Determine the [X, Y] coordinate at the center of the cell enclosing the given text.  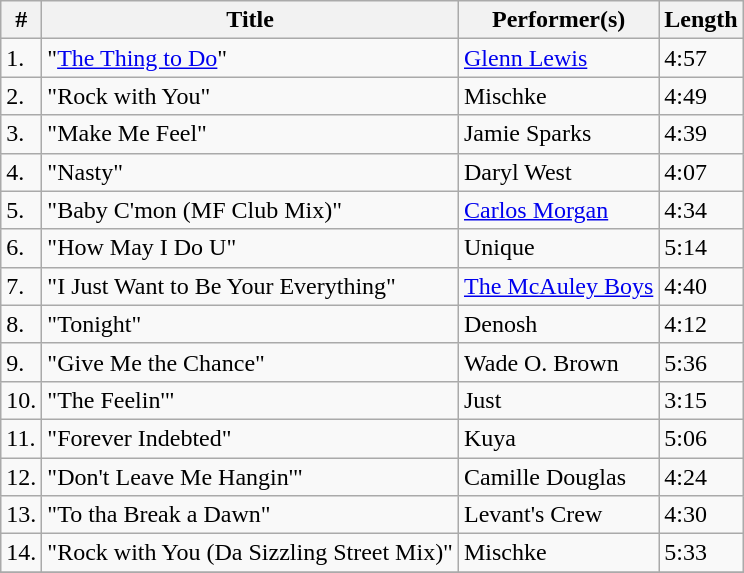
Title [250, 20]
5:36 [701, 362]
5:14 [701, 248]
"Rock with You" [250, 96]
Carlos Morgan [558, 210]
Length [701, 20]
Kuya [558, 438]
"Make Me Feel" [250, 134]
5:33 [701, 553]
Jamie Sparks [558, 134]
5. [22, 210]
3. [22, 134]
7. [22, 286]
"Rock with You (Da Sizzling Street Mix)" [250, 553]
8. [22, 324]
4:24 [701, 477]
4:30 [701, 515]
"Forever Indebted" [250, 438]
13. [22, 515]
"Nasty" [250, 172]
"Give Me the Chance" [250, 362]
The McAuley Boys [558, 286]
12. [22, 477]
Wade O. Brown [558, 362]
14. [22, 553]
4:34 [701, 210]
Performer(s) [558, 20]
"The Feelin'" [250, 400]
4:57 [701, 58]
"The Thing to Do" [250, 58]
"Tonight" [250, 324]
4:12 [701, 324]
Unique [558, 248]
# [22, 20]
4:39 [701, 134]
6. [22, 248]
Levant's Crew [558, 515]
"How May I Do U" [250, 248]
Glenn Lewis [558, 58]
4:49 [701, 96]
5:06 [701, 438]
"I Just Want to Be Your Everything" [250, 286]
9. [22, 362]
"Don't Leave Me Hangin'" [250, 477]
11. [22, 438]
2. [22, 96]
Just [558, 400]
4. [22, 172]
Daryl West [558, 172]
"To tha Break a Dawn" [250, 515]
Denosh [558, 324]
"Baby C'mon (MF Club Mix)" [250, 210]
4:07 [701, 172]
1. [22, 58]
10. [22, 400]
3:15 [701, 400]
Camille Douglas [558, 477]
4:40 [701, 286]
